From the cell containing the given text, extract its center point as [X, Y] coordinate. 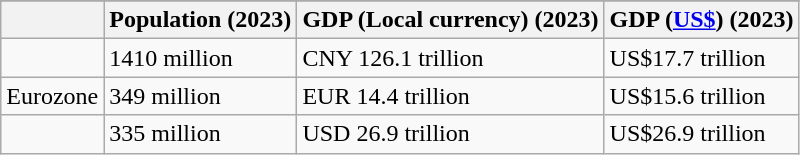
US$26.9 trillion [702, 134]
1410 million [200, 58]
Population (2023) [200, 20]
USD 26.9 trillion [450, 134]
US$15.6 trillion [702, 96]
349 million [200, 96]
GDP (US$) (2023) [702, 20]
335 million [200, 134]
Eurozone [52, 96]
EUR 14.4 trillion [450, 96]
US$17.7 trillion [702, 58]
CNY 126.1 trillion [450, 58]
GDP (Local currency) (2023) [450, 20]
